Locate the cell with the specified text and output its (X, Y) center coordinate. 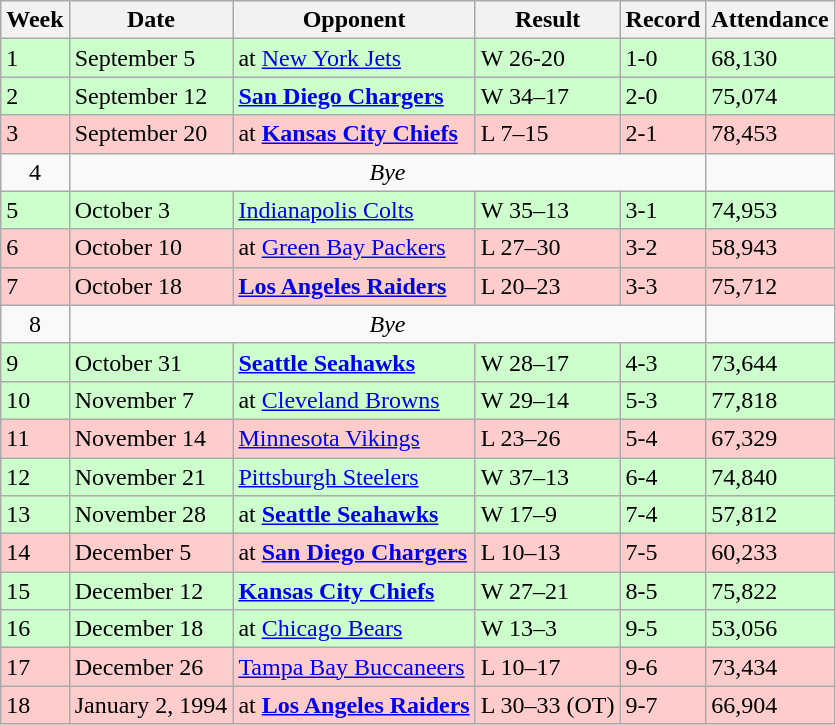
W 37–13 (548, 477)
Record (663, 20)
at New York Jets (354, 58)
6 (35, 248)
16 (35, 629)
58,943 (770, 248)
September 12 (151, 96)
October 10 (151, 248)
October 31 (151, 362)
75,822 (770, 591)
W 28–17 (548, 362)
75,712 (770, 286)
San Diego Chargers (354, 96)
W 29–14 (548, 400)
W 13–3 (548, 629)
53,056 (770, 629)
67,329 (770, 438)
9 (35, 362)
Kansas City Chiefs (354, 591)
Seattle Seahawks (354, 362)
4-3 (663, 362)
at Cleveland Browns (354, 400)
at San Diego Chargers (354, 553)
4 (35, 172)
at Chicago Bears (354, 629)
L 23–26 (548, 438)
74,953 (770, 210)
75,074 (770, 96)
9-7 (663, 705)
W 34–17 (548, 96)
November 28 (151, 515)
October 3 (151, 210)
8 (35, 324)
September 5 (151, 58)
at Kansas City Chiefs (354, 134)
6-4 (663, 477)
at Green Bay Packers (354, 248)
3-3 (663, 286)
December 5 (151, 553)
L 27–30 (548, 248)
57,812 (770, 515)
74,840 (770, 477)
14 (35, 553)
January 2, 1994 (151, 705)
December 18 (151, 629)
September 20 (151, 134)
W 26-20 (548, 58)
5 (35, 210)
December 26 (151, 667)
9-5 (663, 629)
Indianapolis Colts (354, 210)
3 (35, 134)
5-4 (663, 438)
5-3 (663, 400)
3-2 (663, 248)
Tampa Bay Buccaneers (354, 667)
68,130 (770, 58)
2-0 (663, 96)
at Los Angeles Raiders (354, 705)
11 (35, 438)
12 (35, 477)
L 10–17 (548, 667)
October 18 (151, 286)
7 (35, 286)
78,453 (770, 134)
2 (35, 96)
L 10–13 (548, 553)
Week (35, 20)
W 27–21 (548, 591)
November 14 (151, 438)
Minnesota Vikings (354, 438)
60,233 (770, 553)
77,818 (770, 400)
3-1 (663, 210)
December 12 (151, 591)
Opponent (354, 20)
Pittsburgh Steelers (354, 477)
L 20–23 (548, 286)
Los Angeles Raiders (354, 286)
7-5 (663, 553)
2-1 (663, 134)
73,644 (770, 362)
7-4 (663, 515)
L 30–33 (OT) (548, 705)
1-0 (663, 58)
10 (35, 400)
9-6 (663, 667)
Result (548, 20)
8-5 (663, 591)
November 21 (151, 477)
18 (35, 705)
66,904 (770, 705)
at Seattle Seahawks (354, 515)
15 (35, 591)
Date (151, 20)
November 7 (151, 400)
13 (35, 515)
73,434 (770, 667)
17 (35, 667)
1 (35, 58)
L 7–15 (548, 134)
W 17–9 (548, 515)
Attendance (770, 20)
W 35–13 (548, 210)
